Identify which cell holds the provided text, then report its (X, Y) central coordinate. 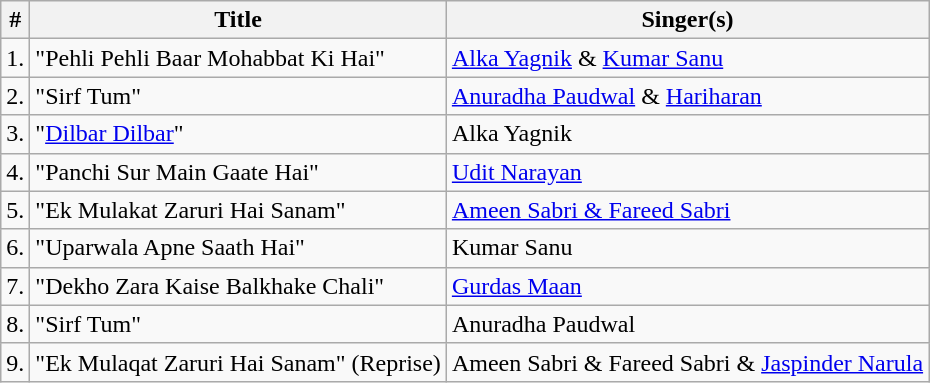
8. (16, 324)
Title (238, 20)
Udit Narayan (687, 172)
Anuradha Paudwal (687, 324)
9. (16, 362)
"Ek Mulakat Zaruri Hai Sanam" (238, 210)
Gurdas Maan (687, 286)
# (16, 20)
"Dilbar Dilbar" (238, 134)
7. (16, 286)
Ameen Sabri & Fareed Sabri & Jaspinder Narula (687, 362)
Alka Yagnik (687, 134)
6. (16, 248)
"Pehli Pehli Baar Mohabbat Ki Hai" (238, 58)
2. (16, 96)
Anuradha Paudwal & Hariharan (687, 96)
3. (16, 134)
"Panchi Sur Main Gaate Hai" (238, 172)
Ameen Sabri & Fareed Sabri (687, 210)
5. (16, 210)
Singer(s) (687, 20)
"Dekho Zara Kaise Balkhake Chali" (238, 286)
Alka Yagnik & Kumar Sanu (687, 58)
1. (16, 58)
"Ek Mulaqat Zaruri Hai Sanam" (Reprise) (238, 362)
4. (16, 172)
"Uparwala Apne Saath Hai" (238, 248)
Kumar Sanu (687, 248)
